Find where the given text appears and provide that cell's center as [X, Y] coordinate. 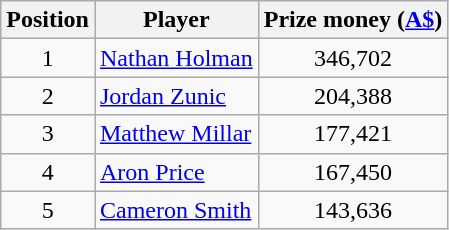
346,702 [353, 58]
Position [48, 20]
Nathan Holman [176, 58]
143,636 [353, 210]
1 [48, 58]
167,450 [353, 172]
204,388 [353, 96]
Prize money (A$) [353, 20]
4 [48, 172]
Matthew Millar [176, 134]
177,421 [353, 134]
Cameron Smith [176, 210]
2 [48, 96]
5 [48, 210]
Aron Price [176, 172]
Player [176, 20]
3 [48, 134]
Jordan Zunic [176, 96]
